Pinpoint the cell where the given text exists, returning its (X, Y) midpoint coordinate. 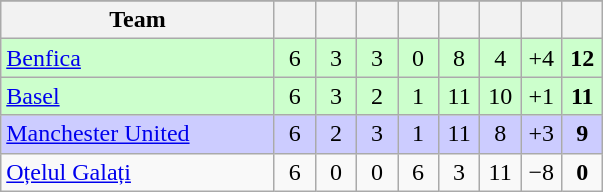
12 (582, 58)
Manchester United (138, 134)
Basel (138, 96)
4 (500, 58)
10 (500, 96)
9 (582, 134)
+1 (542, 96)
+3 (542, 134)
−8 (542, 172)
+4 (542, 58)
Benfica (138, 58)
Oțelul Galați (138, 172)
Team (138, 20)
